Search for the cell housing the specified text and yield its (x, y) center coordinate. 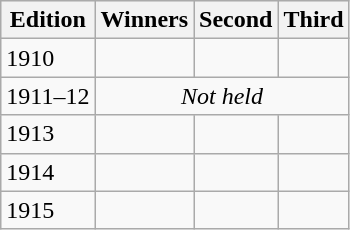
1910 (48, 58)
1911–12 (48, 96)
1915 (48, 210)
Second (236, 20)
Third (314, 20)
1913 (48, 134)
Edition (48, 20)
1914 (48, 172)
Not held (222, 96)
Winners (144, 20)
